Pinpoint the cell where the given text exists, returning its [x, y] midpoint coordinate. 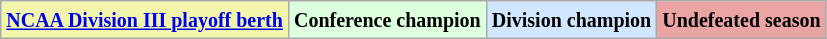
NCAA Division III playoff berth [145, 20]
Division champion [571, 20]
Undefeated season [742, 20]
Conference champion [387, 20]
